Capture the cell that displays the provided text and extract its [X, Y] central coordinate. 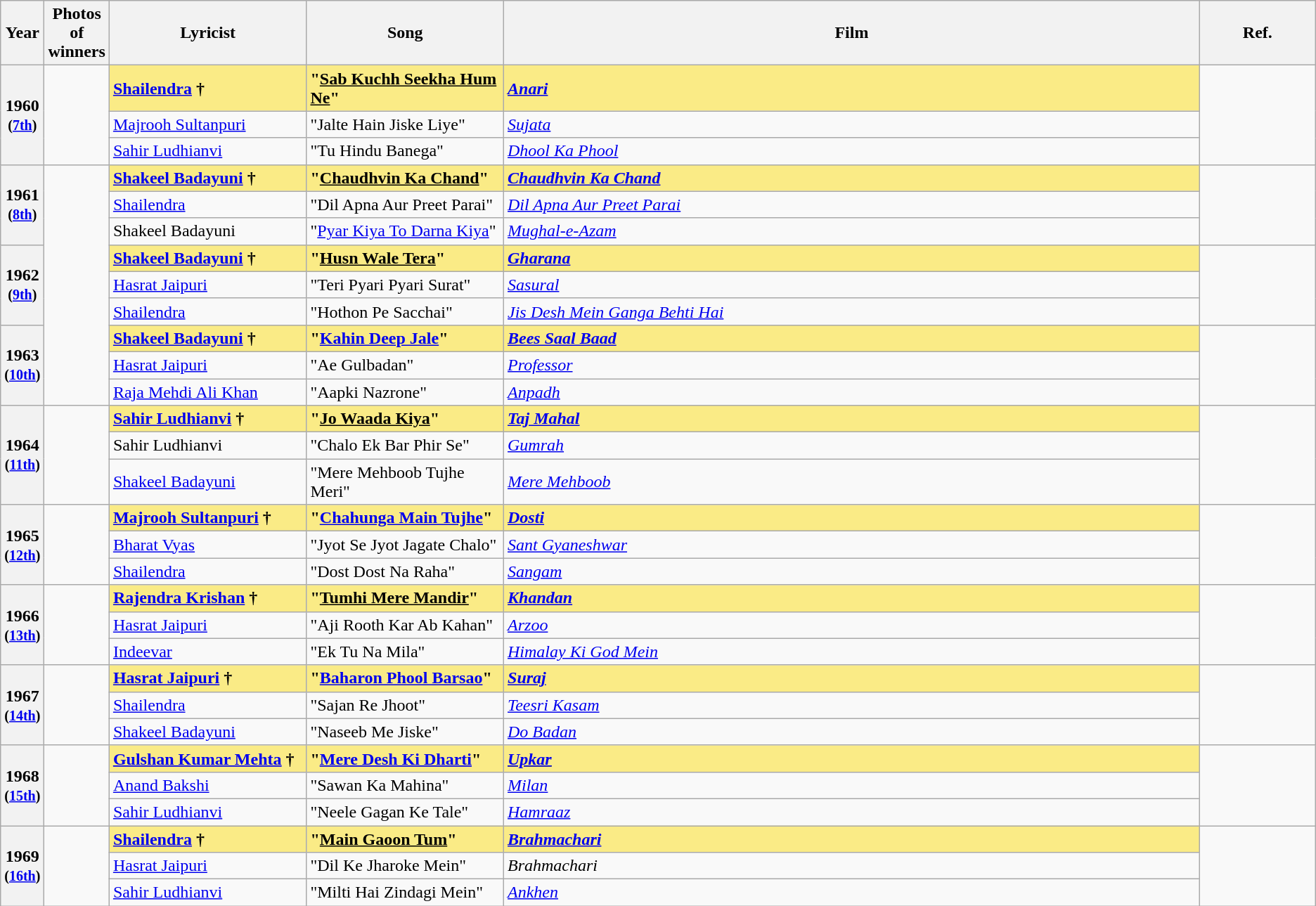
"Tumhi Mere Mandir" [405, 598]
Mere Mehboob [852, 482]
"Milti Hai Zindagi Mein" [405, 893]
Majrooh Sultanpuri [208, 124]
1962(9th) [22, 285]
"Neele Gagan Ke Tale" [405, 812]
1965(12th) [22, 545]
Lyricist [208, 33]
Ref. [1257, 33]
"Main Gaoon Tum" [405, 839]
Gharana [852, 258]
"Jalte Hain Jiske Liye" [405, 124]
1963(10th) [22, 365]
"Mere Desh Ki Dharti" [405, 758]
1966(13th) [22, 625]
"Aji Rooth Kar Ab Kahan" [405, 625]
Milan [852, 785]
Khandan [852, 598]
"Chalo Ek Bar Phir Se" [405, 446]
1969(16th) [22, 865]
Sant Gyaneshwar [852, 545]
Taj Mahal [852, 419]
Raja Mehdi Ali Khan [208, 391]
1960(7th) [22, 115]
"Naseeb Me Jiske" [405, 732]
"Chaudhvin Ka Chand" [405, 178]
"Dil Apna Aur Preet Parai" [405, 205]
Song [405, 33]
1967(14th) [22, 705]
Film [852, 33]
"Sajan Re Jhoot" [405, 705]
Anand Bakshi [208, 785]
"Mere Mehboob Tujhe Meri" [405, 482]
Upkar [852, 758]
Anari [852, 89]
1968(15th) [22, 785]
Rajendra Krishan † [208, 598]
Sasural [852, 285]
"Dost Dost Na Raha" [405, 571]
"Jyot Se Jyot Jagate Chalo" [405, 545]
"Husn Wale Tera" [405, 258]
"Sab Kuchh Seekha Hum Ne" [405, 89]
"Aapki Nazrone" [405, 391]
Gumrah [852, 446]
"Ek Tu Na Mila" [405, 652]
"Jo Waada Kiya" [405, 419]
"Baharon Phool Barsao" [405, 678]
Dhool Ka Phool [852, 151]
1961(8th) [22, 205]
Hamraaz [852, 812]
"Sawan Ka Mahina" [405, 785]
Professor [852, 365]
Year [22, 33]
Jis Desh Mein Ganga Behti Hai [852, 311]
Majrooh Sultanpuri † [208, 518]
Arzoo [852, 625]
"Tu Hindu Banega" [405, 151]
"Teri Pyari Pyari Surat" [405, 285]
Anpadh [852, 391]
Photos of winners [77, 33]
"Kahin Deep Jale" [405, 338]
Dil Apna Aur Preet Parai [852, 205]
Bharat Vyas [208, 545]
Suraj [852, 678]
Bees Saal Baad [852, 338]
Ankhen [852, 893]
Himalay Ki God Mein [852, 652]
Dosti [852, 518]
Mughal-e-Azam [852, 231]
"Chahunga Main Tujhe" [405, 518]
Chaudhvin Ka Chand [852, 178]
Sangam [852, 571]
1964(11th) [22, 455]
Indeevar [208, 652]
Sahir Ludhianvi † [208, 419]
"Ae Gulbadan" [405, 365]
Hasrat Jaipuri † [208, 678]
"Dil Ke Jharoke Mein" [405, 866]
Teesri Kasam [852, 705]
Gulshan Kumar Mehta † [208, 758]
Do Badan [852, 732]
Sujata [852, 124]
"Hothon Pe Sacchai" [405, 311]
"Pyar Kiya To Darna Kiya" [405, 231]
